Return the (x, y) coordinate for the center point of the cell that contains the specified text.  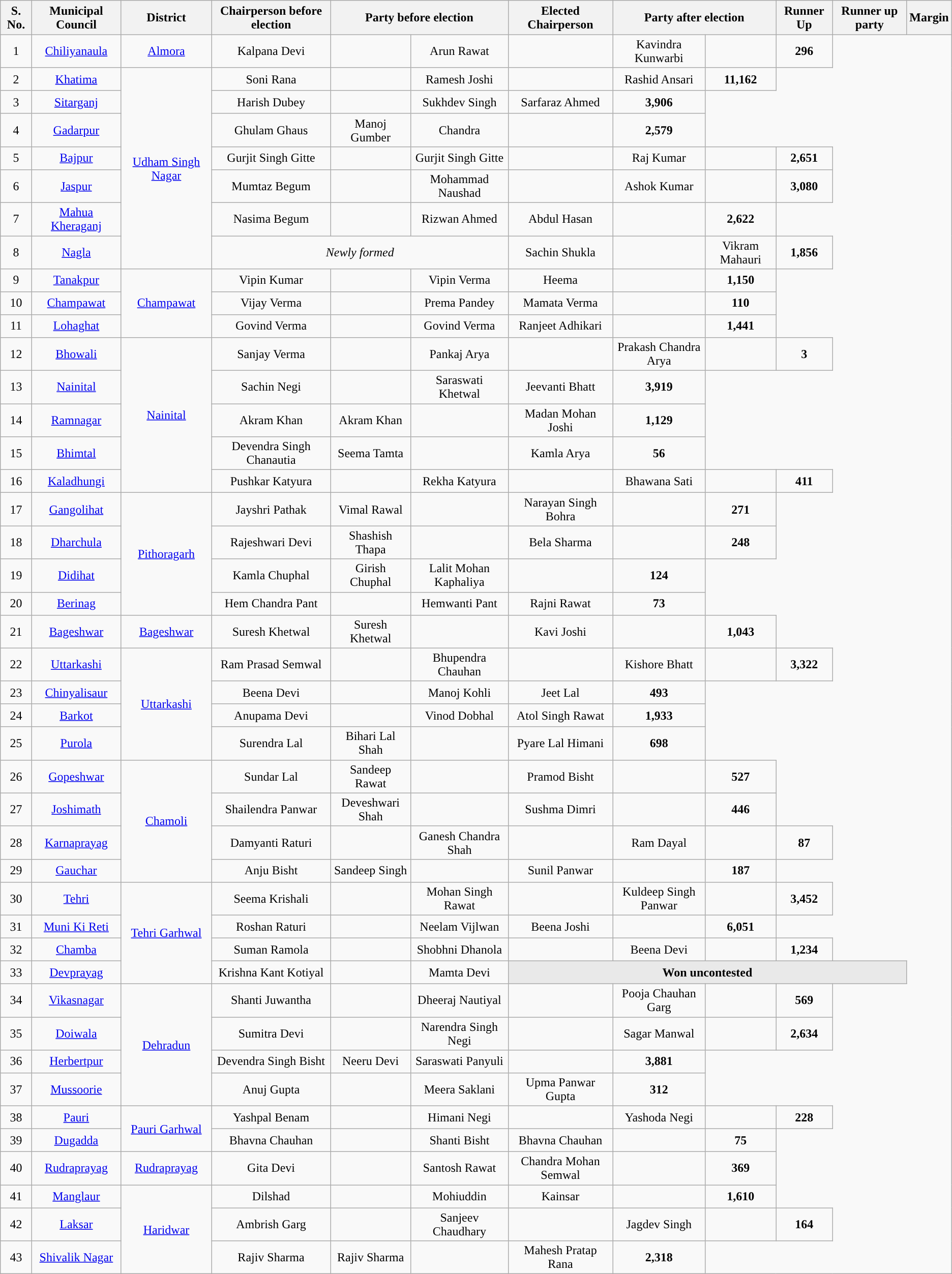
Vinod Dobhal (460, 715)
Pooja Chauhan Garg (659, 1000)
Yashpal Benam (271, 1118)
2,634 (805, 1033)
29 (16, 871)
Sandeep Singh (371, 871)
Ram Dayal (659, 842)
Gadarpur (76, 130)
Bhowali (76, 354)
Hemwanti Pant (460, 603)
Ghulam Ghaus (271, 130)
1,150 (740, 281)
Upma Panwar Gupta (560, 1089)
Ganesh Chandra Shah (460, 842)
Mamata Verma (560, 303)
411 (805, 481)
Muni Ki Reti (76, 927)
Bhupendra Chauhan (460, 664)
Jagdev Singh (659, 1225)
41 (16, 1196)
36 (16, 1062)
Won uncontested (707, 972)
Dharchula (76, 542)
Rekha Katyura (460, 481)
Chandra (460, 130)
Chamoli (167, 821)
Chairperson before election (271, 18)
Sanjay Verma (271, 354)
Chiliyanaula (76, 51)
Ashok Kumar (659, 186)
4 (16, 130)
Damyanti Raturi (271, 842)
Sanjeev Chaudhary (460, 1225)
Mumtaz Begum (271, 186)
3,080 (805, 186)
Shanti Juwantha (271, 1000)
Sunil Panwar (560, 871)
Rashid Ansari (659, 79)
Girish Chuphal (371, 576)
Pyare Lal Himani (560, 744)
24 (16, 715)
Shailendra Panwar (271, 810)
110 (740, 303)
Beena Joshi (560, 927)
Shanti Bisht (460, 1140)
493 (659, 693)
Haridwar (167, 1230)
1,129 (659, 420)
11 (16, 327)
Ranjeet Adhikari (560, 327)
Arun Rawat (460, 51)
Vikasnagar (76, 1000)
75 (740, 1140)
Jayshri Pathak (271, 510)
Hem Chandra Pant (271, 603)
Kainsar (560, 1196)
Sagar Manwal (659, 1033)
42 (16, 1225)
Barkot (76, 715)
3,452 (805, 898)
Neelam Vijlwan (460, 927)
Gangolihat (76, 510)
17 (16, 510)
22 (16, 664)
228 (805, 1118)
Neeru Devi (371, 1062)
Udham Singh Nagar (167, 168)
Kamla Chuphal (271, 576)
Manoj Gumber (371, 130)
Anupama Devi (271, 715)
32 (16, 949)
Vipin Verma (460, 281)
Jaspur (76, 186)
11,162 (740, 79)
19 (16, 576)
Bihari Lal Shah (371, 744)
Vijay Verma (271, 303)
296 (805, 51)
Kaladhungi (76, 481)
Runner Up (805, 18)
Kalpana Devi (271, 51)
Khatima (76, 79)
Jeevanti Bhatt (560, 388)
Narayan Singh Bohra (560, 510)
Mohan Singh Rawat (460, 898)
25 (16, 744)
Elected Chairperson (560, 18)
Pithoragarh (167, 554)
2,579 (659, 130)
2,318 (659, 1257)
Lohaghat (76, 327)
26 (16, 776)
Sundar Lal (271, 776)
13 (16, 388)
Mamta Devi (460, 972)
Kavi Joshi (560, 632)
38 (16, 1118)
Devendra Singh Chanautia (271, 454)
1,856 (805, 252)
Prakash Chandra Arya (659, 354)
Devprayag (76, 972)
Roshan Raturi (271, 927)
527 (740, 776)
Nagla (76, 252)
3,906 (659, 102)
569 (805, 1000)
Nasima Begum (271, 219)
Surendra Lal (271, 744)
56 (659, 454)
Dehradun (167, 1045)
Seema Tamta (371, 454)
1,043 (740, 632)
9 (16, 281)
6,051 (740, 927)
Gita Devi (271, 1169)
271 (740, 510)
Mahesh Pratap Rana (560, 1257)
1,441 (740, 327)
Berinag (76, 603)
Karnaprayag (76, 842)
Sachin Shukla (560, 252)
Atol Singh Rawat (560, 715)
30 (16, 898)
Doiwala (76, 1033)
15 (16, 454)
Ramnagar (76, 420)
Sitarganj (76, 102)
Tanakpur (76, 281)
43 (16, 1257)
1,610 (740, 1196)
Sumitra Devi (271, 1033)
Margin (930, 18)
Yashoda Negi (659, 1118)
Shivalik Nagar (76, 1257)
Mohiuddin (460, 1196)
Lalit Mohan Kaphaliya (460, 576)
Sukhdev Singh (460, 102)
Deveshwari Shah (371, 810)
Pauri (76, 1118)
Bajpur (76, 158)
164 (805, 1225)
23 (16, 693)
Newly formed (360, 252)
14 (16, 420)
1 (16, 51)
Tehri (76, 898)
Dilshad (271, 1196)
8 (16, 252)
21 (16, 632)
Devendra Singh Bisht (271, 1062)
2 (16, 79)
Runner up party (870, 18)
6 (16, 186)
20 (16, 603)
Narendra Singh Negi (460, 1033)
124 (659, 576)
31 (16, 927)
Krishna Kant Kotiyal (271, 972)
Chinyalisaur (76, 693)
Manoj Kohli (460, 693)
Pushkar Katyura (271, 481)
Almora (167, 51)
Ramesh Joshi (460, 79)
37 (16, 1089)
2,651 (805, 158)
698 (659, 744)
Seema Krishali (271, 898)
Suman Ramola (271, 949)
Vikram Mahauri (740, 252)
33 (16, 972)
73 (659, 603)
446 (740, 810)
Saraswati Panyuli (460, 1062)
Kishore Bhatt (659, 664)
Chandra Mohan Semwal (560, 1169)
1,933 (659, 715)
Sandeep Rawat (371, 776)
Gopeshwar (76, 776)
Chamba (76, 949)
Tehri Garhwal (167, 933)
1,234 (805, 949)
12 (16, 354)
Bela Sharma (560, 542)
35 (16, 1033)
Ram Prasad Semwal (271, 664)
187 (740, 871)
Shobhni Dhanola (460, 949)
Purola (76, 744)
Rizwan Ahmed (460, 219)
Mahua Kheraganj (76, 219)
Anju Bisht (271, 871)
Shashish Thapa (371, 542)
Santosh Rawat (460, 1169)
Sachin Negi (271, 388)
18 (16, 542)
Sarfaraz Ahmed (560, 102)
Heema (560, 281)
Joshimath (76, 810)
Sushma Dimri (560, 810)
Anuj Gupta (271, 1089)
3,881 (659, 1062)
District (167, 18)
Party before election (419, 18)
Pramod Bisht (560, 776)
Pankaj Arya (460, 354)
Kamla Arya (560, 454)
Meera Saklani (460, 1089)
Mohammad Naushad (460, 186)
Rajni Rawat (560, 603)
16 (16, 481)
Harish Dubey (271, 102)
10 (16, 303)
Bhawana Sati (659, 481)
248 (740, 542)
S. No. (16, 18)
Manglaur (76, 1196)
Party after election (695, 18)
Abdul Hasan (560, 219)
Vimal Rawal (371, 510)
Herbertpur (76, 1062)
Saraswati Khetwal (460, 388)
Bhimtal (76, 454)
Soni Rana (271, 79)
87 (805, 842)
369 (740, 1169)
2,622 (740, 219)
28 (16, 842)
3,919 (659, 388)
27 (16, 810)
Gauchar (76, 871)
Mussoorie (76, 1089)
Prema Pandey (460, 303)
Didihat (76, 576)
34 (16, 1000)
Dugadda (76, 1140)
40 (16, 1169)
Kavindra Kunwarbi (659, 51)
Municipal Council (76, 18)
5 (16, 158)
Ambrish Garg (271, 1225)
Madan Mohan Joshi (560, 420)
7 (16, 219)
Kuldeep Singh Panwar (659, 898)
Himani Negi (460, 1118)
Pauri Garhwal (167, 1129)
Jeet Lal (560, 693)
Vipin Kumar (271, 281)
39 (16, 1140)
Dheeraj Nautiyal (460, 1000)
Laksar (76, 1225)
Raj Kumar (659, 158)
Rajeshwari Devi (271, 542)
312 (659, 1089)
3,322 (805, 664)
